For the text-containing cell, return its midpoint in (X, Y) coordinate format. 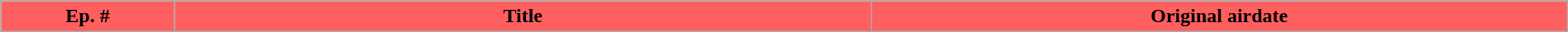
Original airdate (1219, 16)
Title (523, 16)
Ep. # (88, 16)
